Provide the [X, Y] coordinate of the cell's center where the given text is located.  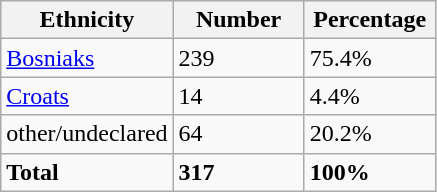
239 [238, 58]
75.4% [370, 58]
Croats [87, 96]
Ethnicity [87, 20]
20.2% [370, 134]
4.4% [370, 96]
317 [238, 172]
other/undeclared [87, 134]
Bosniaks [87, 58]
14 [238, 96]
100% [370, 172]
Percentage [370, 20]
Total [87, 172]
Number [238, 20]
64 [238, 134]
